Locate the cell with the specified text and output its (X, Y) center coordinate. 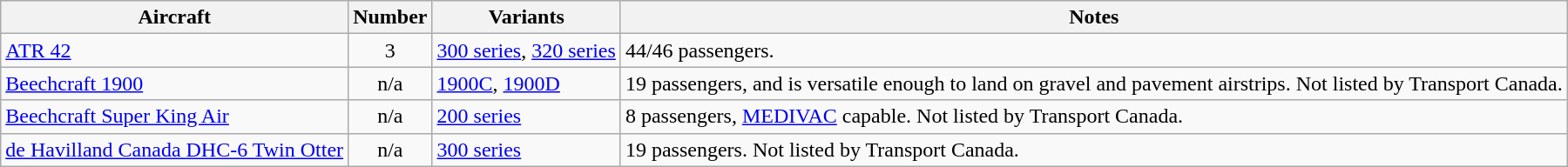
Notes (1094, 17)
200 series (526, 117)
1900C, 1900D (526, 83)
44/46 passengers. (1094, 50)
ATR 42 (174, 50)
de Havilland Canada DHC-6 Twin Otter (174, 150)
Variants (526, 17)
Aircraft (174, 17)
Number (390, 17)
300 series (526, 150)
Beechcraft Super King Air (174, 117)
Beechcraft 1900 (174, 83)
3 (390, 50)
300 series, 320 series (526, 50)
8 passengers, MEDIVAC capable. Not listed by Transport Canada. (1094, 117)
19 passengers, and is versatile enough to land on gravel and pavement airstrips. Not listed by Transport Canada. (1094, 83)
19 passengers. Not listed by Transport Canada. (1094, 150)
